Return (x, y) of the center of cell containing provided text 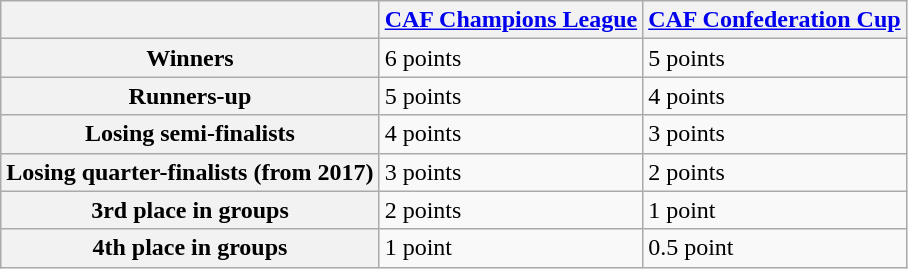
0.5 point (775, 248)
CAF Champions League (511, 20)
4th place in groups (190, 248)
CAF Confederation Cup (775, 20)
Winners (190, 58)
6 points (511, 58)
Runners-up (190, 96)
3rd place in groups (190, 210)
Losing semi-finalists (190, 134)
Losing quarter-finalists (from 2017) (190, 172)
